Capture the cell that displays the provided text and extract its [X, Y] central coordinate. 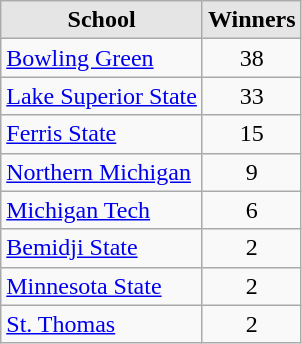
Bemidji State [102, 248]
Michigan Tech [102, 210]
St. Thomas [102, 324]
Ferris State [102, 134]
Northern Michigan [102, 172]
6 [252, 210]
Minnesota State [102, 286]
Winners [252, 20]
33 [252, 96]
Lake Superior State [102, 96]
9 [252, 172]
School [102, 20]
Bowling Green [102, 58]
15 [252, 134]
38 [252, 58]
